Detect which cell encompasses the target text, then output its (X, Y) center coordinate. 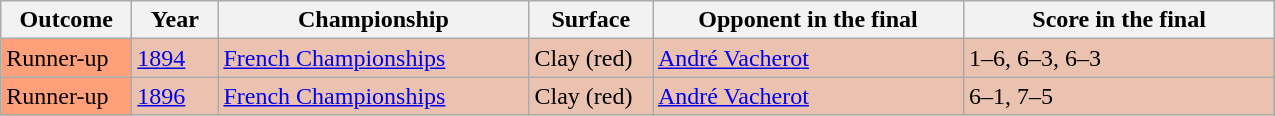
Year (175, 20)
Score in the final (1120, 20)
1894 (175, 58)
Opponent in the final (808, 20)
Surface (591, 20)
1–6, 6–3, 6–3 (1120, 58)
Championship (374, 20)
Outcome (66, 20)
6–1, 7–5 (1120, 96)
1896 (175, 96)
